Return the [x, y] coordinate for the center point of the cell that contains the specified text.  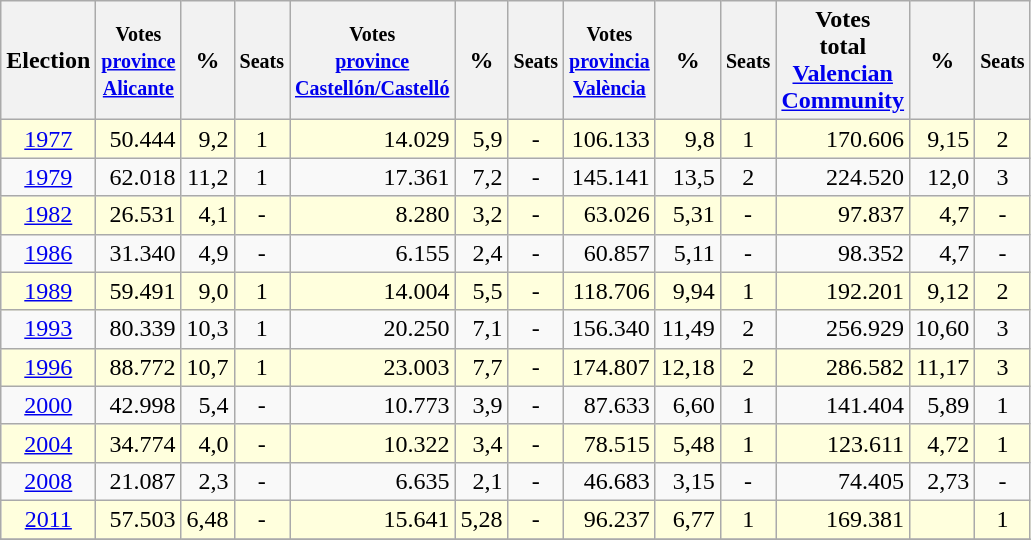
1982 [48, 215]
59.491 [138, 291]
74.405 [843, 481]
141.404 [843, 405]
106.133 [610, 139]
10.773 [372, 405]
4,72 [942, 443]
2004 [48, 443]
23.003 [372, 367]
4,9 [208, 253]
80.339 [138, 329]
2,4 [482, 253]
7,2 [482, 177]
2,3 [208, 481]
9,2 [208, 139]
7,7 [482, 367]
17.361 [372, 177]
63.026 [610, 215]
10,3 [208, 329]
4,1 [208, 215]
6,77 [688, 519]
5,48 [688, 443]
78.515 [610, 443]
10.322 [372, 443]
192.201 [843, 291]
62.018 [138, 177]
170.606 [843, 139]
VotesprovinceAlicante [138, 60]
224.520 [843, 177]
9,12 [942, 291]
97.837 [843, 215]
34.774 [138, 443]
2008 [48, 481]
6.635 [372, 481]
10,60 [942, 329]
12,18 [688, 367]
21.087 [138, 481]
96.237 [610, 519]
9,15 [942, 139]
VotestotalValencian Community [843, 60]
VotesprovinceCastellón/Castelló [372, 60]
118.706 [610, 291]
1996 [48, 367]
11,17 [942, 367]
88.772 [138, 367]
20.250 [372, 329]
VotesprovinciaValència [610, 60]
42.998 [138, 405]
6,48 [208, 519]
57.503 [138, 519]
5,28 [482, 519]
98.352 [843, 253]
46.683 [610, 481]
3,15 [688, 481]
145.141 [610, 177]
8.280 [372, 215]
11,49 [688, 329]
5,9 [482, 139]
174.807 [610, 367]
9,8 [688, 139]
1977 [48, 139]
5,5 [482, 291]
5,31 [688, 215]
2011 [48, 519]
6.155 [372, 253]
31.340 [138, 253]
5,4 [208, 405]
9,0 [208, 291]
169.381 [843, 519]
13,5 [688, 177]
10,7 [208, 367]
1993 [48, 329]
14.029 [372, 139]
26.531 [138, 215]
15.641 [372, 519]
6,60 [688, 405]
123.611 [843, 443]
60.857 [610, 253]
3,2 [482, 215]
9,94 [688, 291]
11,2 [208, 177]
5,89 [942, 405]
3,9 [482, 405]
1986 [48, 253]
286.582 [843, 367]
2,73 [942, 481]
156.340 [610, 329]
256.929 [843, 329]
1989 [48, 291]
12,0 [942, 177]
14.004 [372, 291]
2000 [48, 405]
4,0 [208, 443]
7,1 [482, 329]
87.633 [610, 405]
1979 [48, 177]
2,1 [482, 481]
3,4 [482, 443]
Election [48, 60]
5,11 [688, 253]
50.444 [138, 139]
